Pinpoint the cell where the given text exists, returning its (x, y) midpoint coordinate. 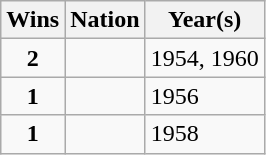
1958 (204, 134)
Nation (105, 20)
1956 (204, 96)
Year(s) (204, 20)
Wins (33, 20)
2 (33, 58)
1954, 1960 (204, 58)
